Identify which cell holds the provided text, then report its [X, Y] central coordinate. 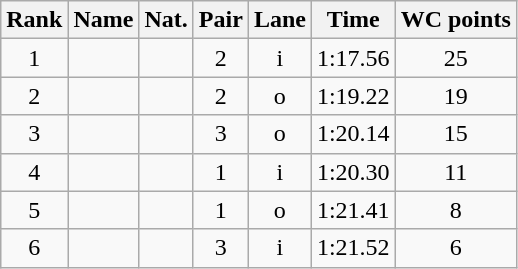
8 [456, 210]
19 [456, 96]
Lane [280, 20]
1:17.56 [353, 58]
15 [456, 134]
Time [353, 20]
Pair [220, 20]
1:20.14 [353, 134]
11 [456, 172]
4 [34, 172]
Nat. [166, 20]
1:20.30 [353, 172]
1:21.41 [353, 210]
25 [456, 58]
1:19.22 [353, 96]
Rank [34, 20]
5 [34, 210]
1:21.52 [353, 248]
Name [104, 20]
WC points [456, 20]
